Extract the (X, Y) coordinate from the center of the cell holding the provided text.  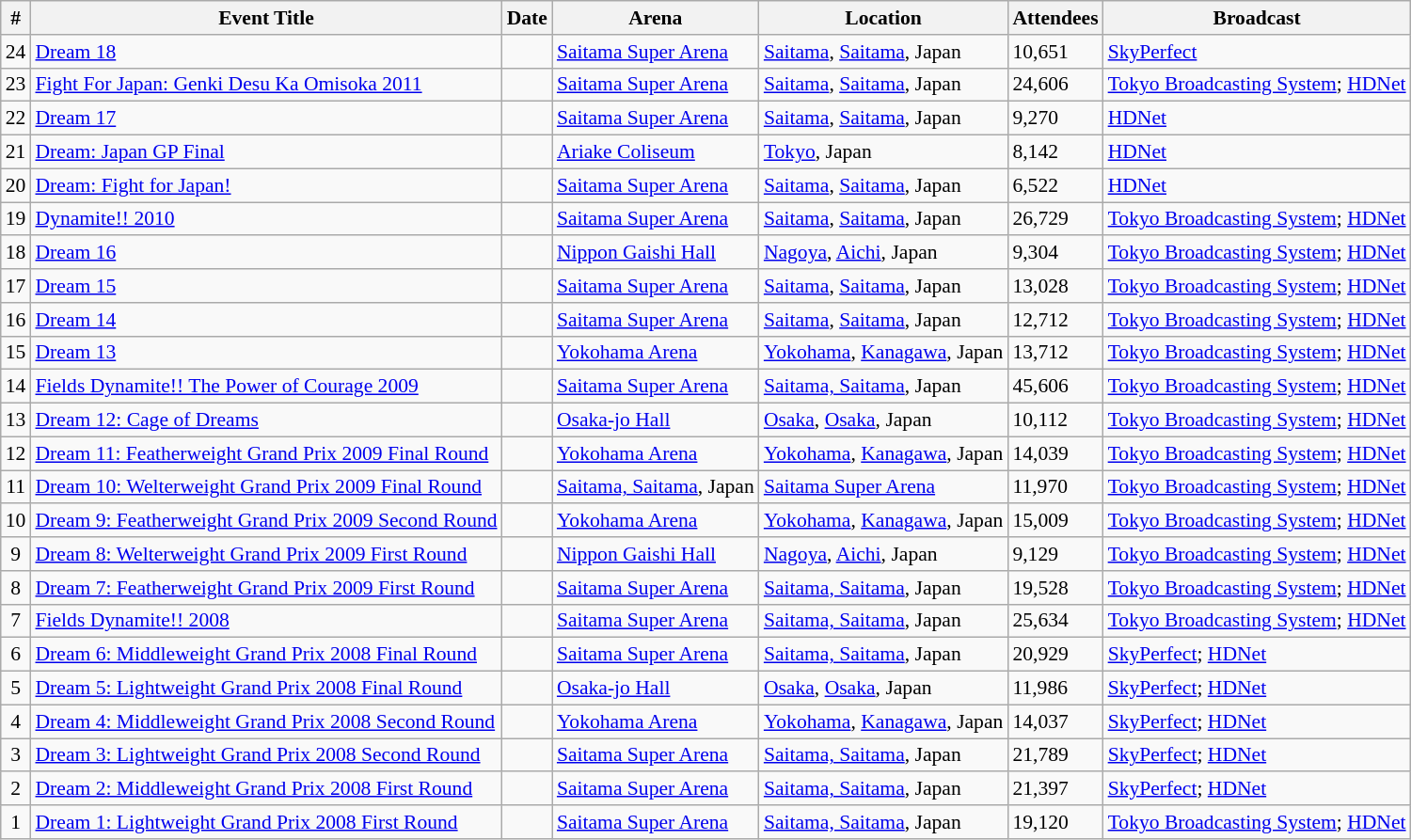
11,970 (1055, 487)
Location (884, 18)
13 (16, 420)
Arena (656, 18)
Date (527, 18)
Dream 8: Welterweight Grand Prix 2009 First Round (265, 554)
19,120 (1055, 822)
1 (16, 822)
Ariake Coliseum (656, 152)
12 (16, 453)
Dream 17 (265, 119)
26,729 (1055, 219)
9,304 (1055, 253)
25,634 (1055, 621)
Dream 13 (265, 353)
Dream 3: Lightweight Grand Prix 2008 Second Round (265, 755)
10,112 (1055, 420)
13,712 (1055, 353)
2 (16, 789)
45,606 (1055, 387)
Dream 1: Lightweight Grand Prix 2008 First Round (265, 822)
15 (16, 353)
Dream 2: Middleweight Grand Prix 2008 First Round (265, 789)
Dream 4: Middleweight Grand Prix 2008 Second Round (265, 721)
Dream 6: Middleweight Grand Prix 2008 Final Round (265, 655)
SkyPerfect (1257, 52)
24 (16, 52)
# (16, 18)
Dream 15 (265, 286)
6 (16, 655)
Fields Dynamite!! 2008 (265, 621)
10 (16, 521)
14,039 (1055, 453)
Dream 18 (265, 52)
Dream 10: Welterweight Grand Prix 2009 Final Round (265, 487)
19 (16, 219)
Dream: Fight for Japan! (265, 185)
14,037 (1055, 721)
9,129 (1055, 554)
18 (16, 253)
20,929 (1055, 655)
Dream 7: Featherweight Grand Prix 2009 First Round (265, 588)
9 (16, 554)
Dream 12: Cage of Dreams (265, 420)
Broadcast (1257, 18)
20 (16, 185)
Fields Dynamite!! The Power of Courage 2009 (265, 387)
21,397 (1055, 789)
21 (16, 152)
Attendees (1055, 18)
9,270 (1055, 119)
14 (16, 387)
17 (16, 286)
Dream 16 (265, 253)
23 (16, 85)
15,009 (1055, 521)
3 (16, 755)
24,606 (1055, 85)
7 (16, 621)
16 (16, 320)
4 (16, 721)
5 (16, 689)
Tokyo, Japan (884, 152)
Dream: Japan GP Final (265, 152)
Dream 14 (265, 320)
Fight For Japan: Genki Desu Ka Omisoka 2011 (265, 85)
19,528 (1055, 588)
11 (16, 487)
Dream 11: Featherweight Grand Prix 2009 Final Round (265, 453)
Dynamite!! 2010 (265, 219)
6,522 (1055, 185)
Event Title (265, 18)
8 (16, 588)
8,142 (1055, 152)
12,712 (1055, 320)
22 (16, 119)
11,986 (1055, 689)
Dream 9: Featherweight Grand Prix 2009 Second Round (265, 521)
Dream 5: Lightweight Grand Prix 2008 Final Round (265, 689)
10,651 (1055, 52)
21,789 (1055, 755)
13,028 (1055, 286)
